Capture the cell that displays the provided text and extract its (X, Y) central coordinate. 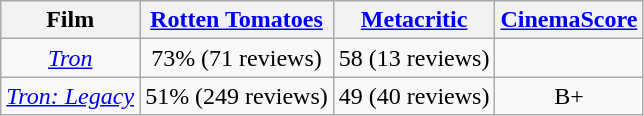
Tron (70, 58)
Rotten Tomatoes (237, 20)
Metacritic (414, 20)
49 (40 reviews) (414, 96)
58 (13 reviews) (414, 58)
51% (249 reviews) (237, 96)
CinemaScore (569, 20)
Film (70, 20)
73% (71 reviews) (237, 58)
B+ (569, 96)
Tron: Legacy (70, 96)
